Return the (x, y) coordinate for the center point of the cell that contains the specified text.  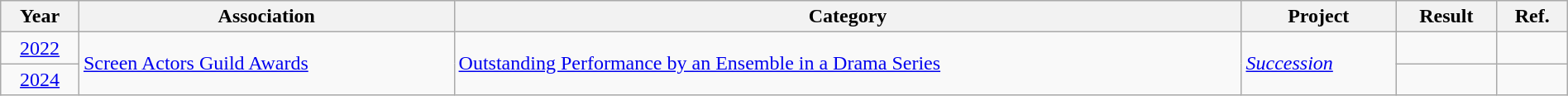
Category (848, 17)
Result (1447, 17)
Succession (1318, 64)
2024 (40, 79)
Outstanding Performance by an Ensemble in a Drama Series (848, 64)
2022 (40, 48)
Association (266, 17)
Project (1318, 17)
Screen Actors Guild Awards (266, 64)
Year (40, 17)
Ref. (1532, 17)
